Determine the (x, y) coordinate at the center of the cell enclosing the given text.  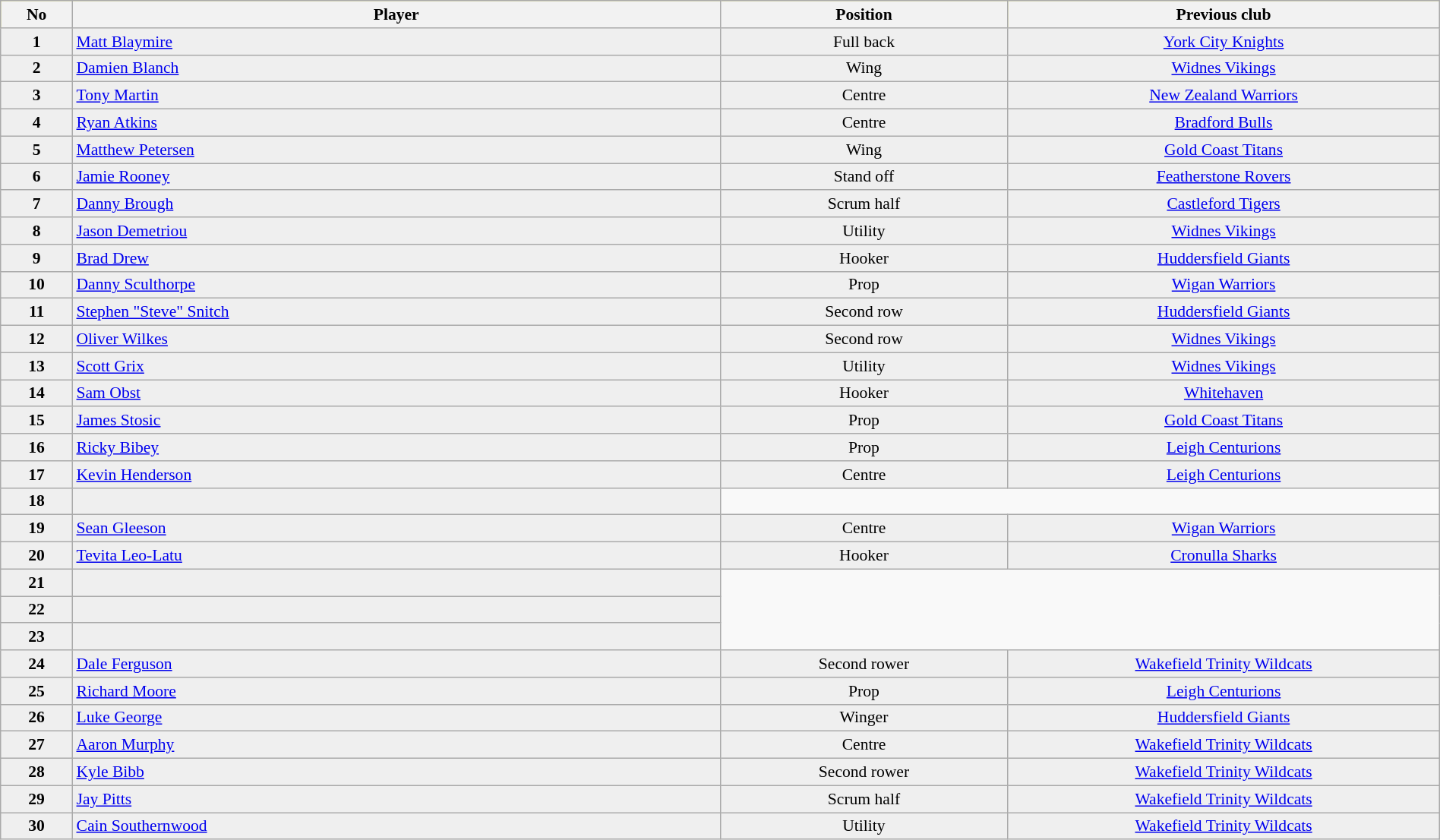
New Zealand Warriors (1224, 96)
Damien Blanch (396, 68)
28 (36, 772)
3 (36, 96)
12 (36, 339)
Jason Demetriou (396, 231)
Stand off (864, 177)
17 (36, 475)
15 (36, 421)
York City Knights (1224, 42)
25 (36, 691)
11 (36, 312)
Danny Sculthorpe (396, 285)
27 (36, 745)
Position (864, 14)
Cronulla Sharks (1224, 556)
23 (36, 637)
Luke George (396, 718)
Aaron Murphy (396, 745)
9 (36, 258)
No (36, 14)
Castleford Tigers (1224, 204)
Sam Obst (396, 393)
Player (396, 14)
14 (36, 393)
22 (36, 610)
Danny Brough (396, 204)
29 (36, 799)
Tevita Leo-Latu (396, 556)
8 (36, 231)
Ricky Bibey (396, 447)
Bradford Bulls (1224, 123)
Matthew Petersen (396, 150)
21 (36, 583)
20 (36, 556)
Full back (864, 42)
30 (36, 826)
Previous club (1224, 14)
James Stosic (396, 421)
Dale Ferguson (396, 664)
24 (36, 664)
Winger (864, 718)
Kyle Bibb (396, 772)
13 (36, 366)
Jamie Rooney (396, 177)
Tony Martin (396, 96)
Whitehaven (1224, 393)
2 (36, 68)
18 (36, 501)
Featherstone Rovers (1224, 177)
Matt Blaymire (396, 42)
Richard Moore (396, 691)
Jay Pitts (396, 799)
4 (36, 123)
Scott Grix (396, 366)
Oliver Wilkes (396, 339)
Brad Drew (396, 258)
10 (36, 285)
19 (36, 529)
Cain Southernwood (396, 826)
1 (36, 42)
Sean Gleeson (396, 529)
5 (36, 150)
26 (36, 718)
7 (36, 204)
16 (36, 447)
Ryan Atkins (396, 123)
6 (36, 177)
Kevin Henderson (396, 475)
Stephen "Steve" Snitch (396, 312)
